Pinpoint the cell where the given text exists, returning its [X, Y] midpoint coordinate. 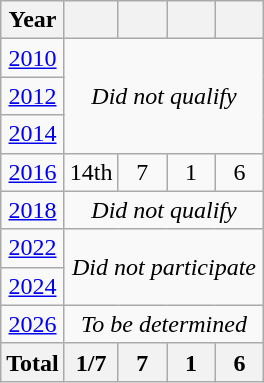
2026 [33, 324]
1/7 [91, 362]
2014 [33, 134]
To be determined [164, 324]
14th [91, 172]
Year [33, 20]
2018 [33, 210]
2024 [33, 286]
2016 [33, 172]
Did not participate [164, 267]
Total [33, 362]
2022 [33, 248]
2010 [33, 58]
2012 [33, 96]
